Return (x, y) of the center of cell containing provided text 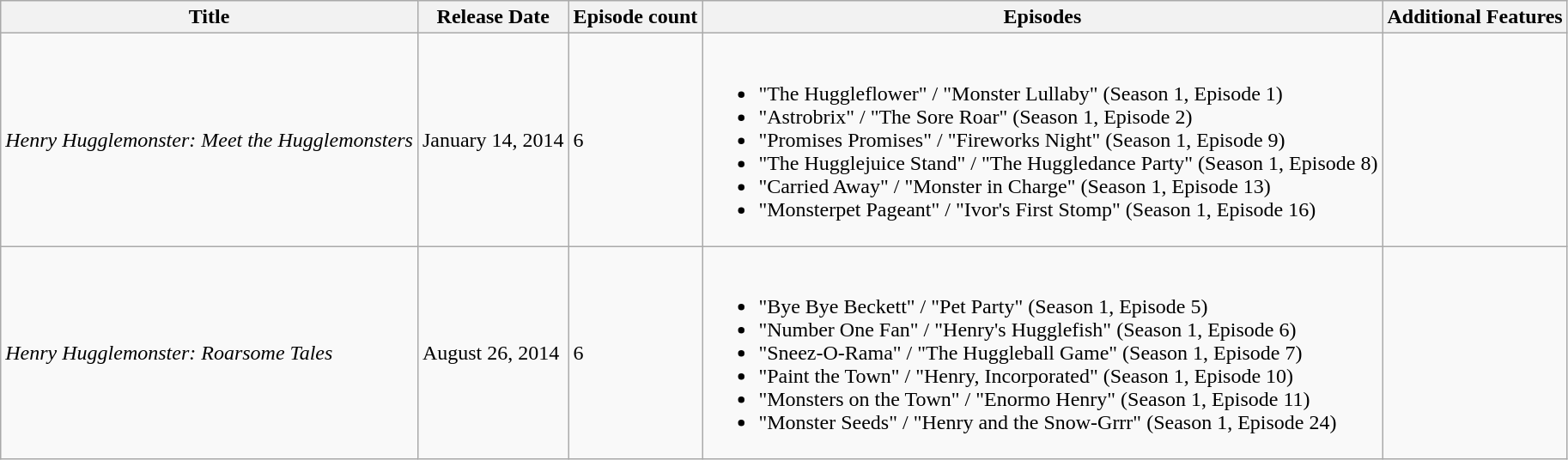
Release Date (493, 17)
August 26, 2014 (493, 353)
Henry Hugglemonster: Roarsome Tales (210, 353)
Episode count (635, 17)
Episodes (1042, 17)
January 14, 2014 (493, 140)
Henry Hugglemonster: Meet the Hugglemonsters (210, 140)
Title (210, 17)
Additional Features (1475, 17)
